Search for the cell housing the specified text and yield its (X, Y) center coordinate. 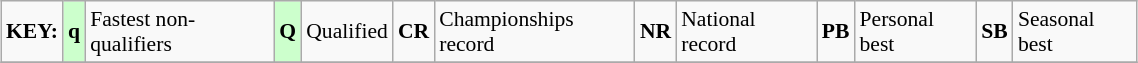
CR (414, 32)
Championships record (534, 32)
National record (746, 32)
Personal best (916, 32)
KEY: (32, 32)
Seasonal best (1075, 32)
Q (288, 32)
NR (656, 32)
Qualified (347, 32)
Fastest non-qualifiers (180, 32)
SB (994, 32)
PB (836, 32)
q (74, 32)
